Scan for the cell matching the given text and deliver its (X, Y) coordinate at center. 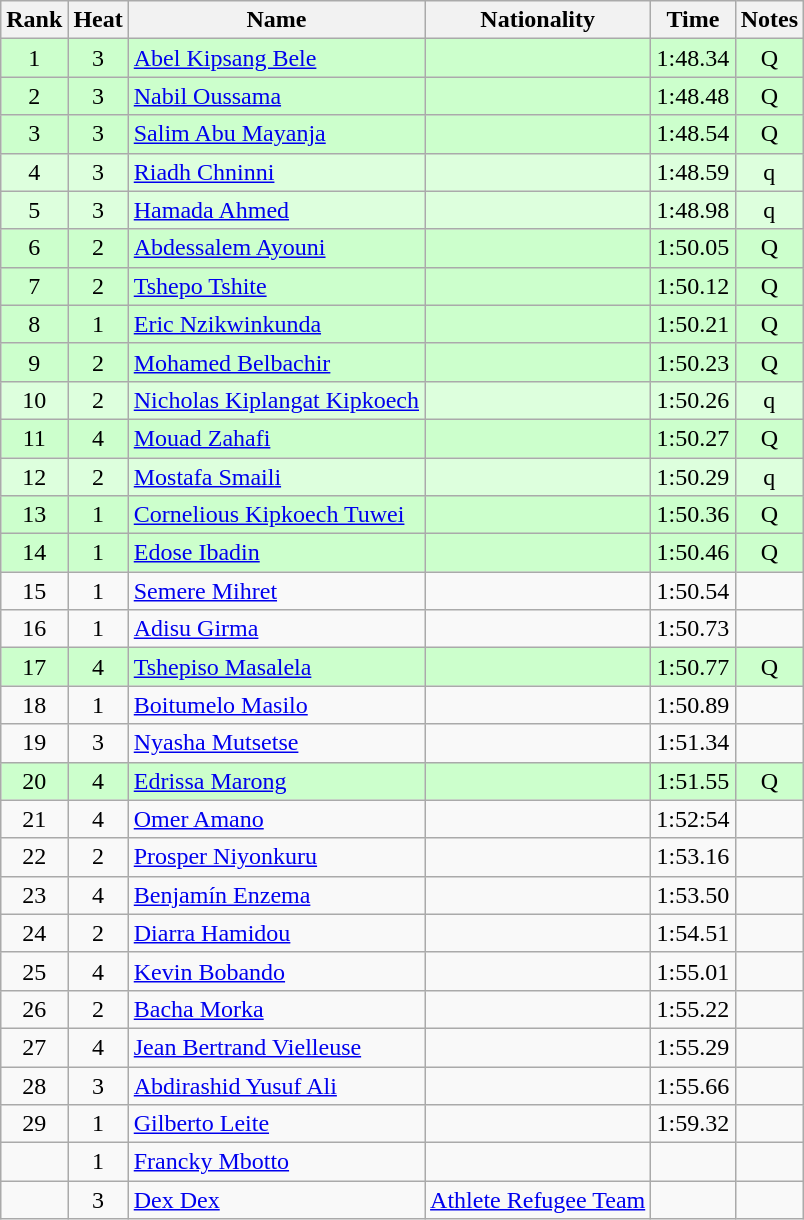
1:51.55 (693, 781)
Prosper Niyonkuru (276, 857)
1:50.29 (693, 477)
10 (34, 400)
1:50.23 (693, 362)
Gilberto Leite (276, 1124)
6 (34, 248)
1:50.21 (693, 324)
Mohamed Belbachir (276, 362)
1:50.73 (693, 629)
Bacha Morka (276, 1009)
19 (34, 743)
Heat (98, 20)
15 (34, 591)
9 (34, 362)
18 (34, 705)
8 (34, 324)
Jean Bertrand Vielleuse (276, 1047)
14 (34, 553)
Athlete Refugee Team (538, 1200)
1:50.05 (693, 248)
Boitumelo Masilo (276, 705)
24 (34, 933)
13 (34, 515)
Time (693, 20)
22 (34, 857)
Mostafa Smaili (276, 477)
1:51.34 (693, 743)
Dex Dex (276, 1200)
Edrissa Marong (276, 781)
Adisu Girma (276, 629)
20 (34, 781)
1:50.36 (693, 515)
5 (34, 210)
Abel Kipsang Bele (276, 58)
1:53.16 (693, 857)
1:50.12 (693, 286)
Mouad Zahafi (276, 438)
Tshepiso Masalela (276, 667)
Notes (769, 20)
Diarra Hamidou (276, 933)
25 (34, 971)
1:59.32 (693, 1124)
1:52:54 (693, 819)
Benjamín Enzema (276, 895)
1:48.98 (693, 210)
Riadh Chninni (276, 172)
1:55.29 (693, 1047)
1:48.34 (693, 58)
Name (276, 20)
Rank (34, 20)
1:48.59 (693, 172)
Kevin Bobando (276, 971)
Edose Ibadin (276, 553)
21 (34, 819)
Nabil Oussama (276, 96)
1:50.89 (693, 705)
Semere Mihret (276, 591)
Nationality (538, 20)
Eric Nzikwinkunda (276, 324)
29 (34, 1124)
Omer Amano (276, 819)
1:48.54 (693, 134)
1:50.54 (693, 591)
23 (34, 895)
Abdirashid Yusuf Ali (276, 1085)
1:50.77 (693, 667)
Nyasha Mutsetse (276, 743)
Francky Mbotto (276, 1162)
27 (34, 1047)
1:54.51 (693, 933)
1:55.01 (693, 971)
28 (34, 1085)
Hamada Ahmed (276, 210)
Tshepo Tshite (276, 286)
12 (34, 477)
1:55.22 (693, 1009)
1:53.50 (693, 895)
7 (34, 286)
Salim Abu Mayanja (276, 134)
16 (34, 629)
1:50.26 (693, 400)
1:50.27 (693, 438)
1:55.66 (693, 1085)
17 (34, 667)
26 (34, 1009)
1:48.48 (693, 96)
11 (34, 438)
Abdessalem Ayouni (276, 248)
Nicholas Kiplangat Kipkoech (276, 400)
1:50.46 (693, 553)
Cornelious Kipkoech Tuwei (276, 515)
